For the text-containing cell, return its midpoint in [X, Y] coordinate format. 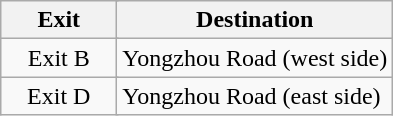
Exit [59, 20]
Destination [255, 20]
Yongzhou Road (west side) [255, 58]
Yongzhou Road (east side) [255, 96]
Exit D [59, 96]
Exit B [59, 58]
